Determine the [x, y] coordinate at the center of the cell enclosing the given text.  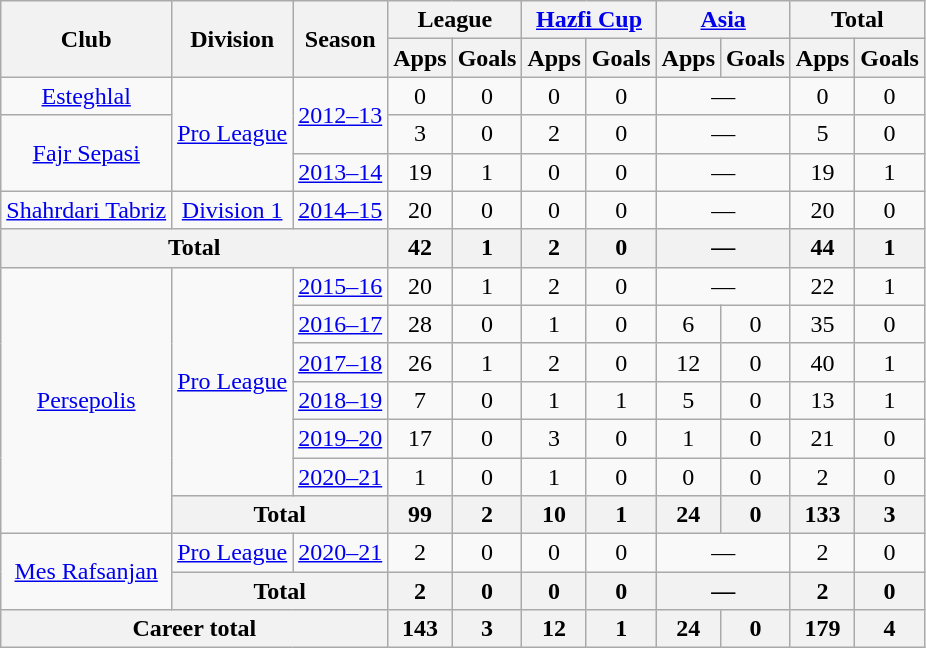
Esteghlal [86, 96]
Division [232, 39]
44 [822, 248]
2015–16 [340, 286]
133 [822, 515]
Career total [194, 629]
League [455, 20]
10 [554, 515]
Asia [723, 20]
2013–14 [340, 172]
21 [822, 438]
7 [420, 400]
Shahrdari Tabriz [86, 210]
42 [420, 248]
40 [822, 362]
2018–19 [340, 400]
99 [420, 515]
4 [890, 629]
179 [822, 629]
2019–20 [340, 438]
Fajr Sepasi [86, 153]
2012–13 [340, 115]
Club [86, 39]
26 [420, 362]
2016–17 [340, 324]
143 [420, 629]
Division 1 [232, 210]
Hazfi Cup [589, 20]
2017–18 [340, 362]
17 [420, 438]
22 [822, 286]
28 [420, 324]
Season [340, 39]
Persepolis [86, 400]
6 [688, 324]
2014–15 [340, 210]
13 [822, 400]
35 [822, 324]
Mes Rafsanjan [86, 572]
